Search for the cell housing the specified text and yield its (x, y) center coordinate. 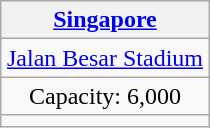
Capacity: 6,000 (104, 96)
Singapore (104, 20)
Jalan Besar Stadium (104, 58)
